Extract the [x, y] coordinate from the center of the cell holding the provided text.  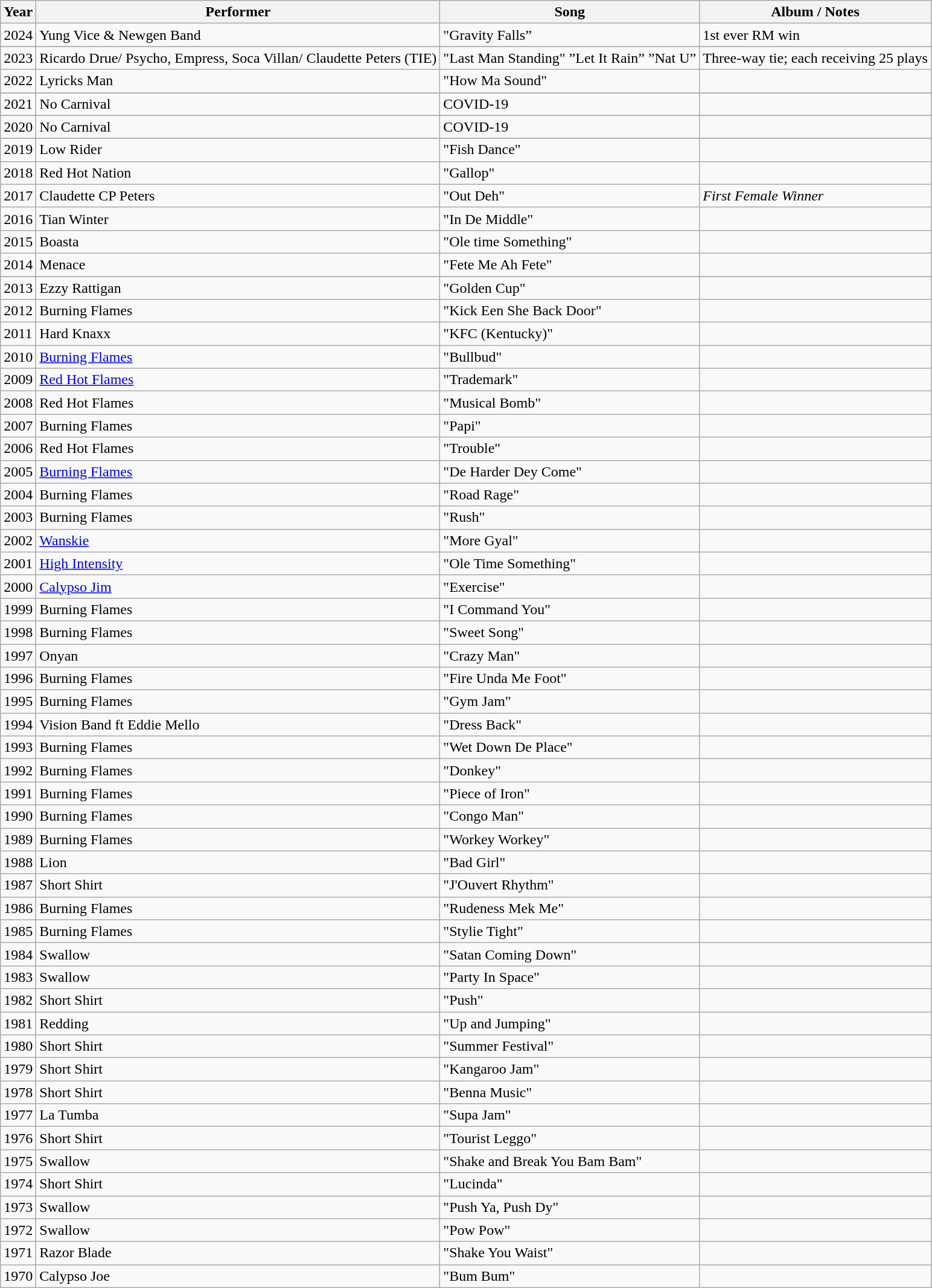
Year [18, 12]
2021 [18, 104]
1990 [18, 816]
1991 [18, 793]
2023 [18, 58]
Album / Notes [815, 12]
"Party In Space" [570, 977]
"Kangaroo Jam" [570, 1069]
1982 [18, 1000]
1988 [18, 862]
High Intensity [238, 563]
1986 [18, 908]
Three-way tie; each receiving 25 plays [815, 58]
"Shake and Break You Bam Bam" [570, 1161]
2011 [18, 334]
2003 [18, 517]
2016 [18, 219]
"Gravity Falls” [570, 35]
"De Harder Dey Come" [570, 472]
"Exercise" [570, 586]
2015 [18, 242]
1977 [18, 1115]
"Out Deh" [570, 196]
"In De Middle" [570, 219]
1970 [18, 1276]
"Workey Workey" [570, 839]
1972 [18, 1230]
1987 [18, 885]
Wanskie [238, 540]
1974 [18, 1184]
"Supa Jam" [570, 1115]
2013 [18, 288]
"Papi" [570, 426]
"J'Ouvert Rhythm" [570, 885]
2002 [18, 540]
"Bad Girl" [570, 862]
Boasta [238, 242]
"Fish Dance" [570, 150]
"Congo Man" [570, 816]
"Piece of Iron" [570, 793]
"Bum Bum" [570, 1276]
Yung Vice & Newgen Band [238, 35]
1978 [18, 1092]
2007 [18, 426]
2024 [18, 35]
Performer [238, 12]
1989 [18, 839]
First Female Winner [815, 196]
1973 [18, 1207]
1999 [18, 609]
"Wet Down De Place" [570, 748]
1985 [18, 931]
Hard Knaxx [238, 334]
1997 [18, 655]
Calypso Joe [238, 1276]
"Golden Cup" [570, 288]
"Push Ya, Push Dy" [570, 1207]
Menace [238, 264]
2017 [18, 196]
Song [570, 12]
Ezzy Rattigan [238, 288]
2004 [18, 495]
1995 [18, 702]
2010 [18, 357]
"Pow Pow" [570, 1230]
"Summer Festival" [570, 1046]
Onyan [238, 655]
Vision Band ft Eddie Mello [238, 725]
La Tumba [238, 1115]
Calypso Jim [238, 586]
2009 [18, 380]
1996 [18, 679]
Ricardo Drue/ Psycho, Empress, Soca Villan/ Claudette Peters (TIE) [238, 58]
"Gallop" [570, 173]
2019 [18, 150]
1980 [18, 1046]
2020 [18, 127]
Redding [238, 1024]
"Sweet Song" [570, 632]
"Up and Jumping" [570, 1024]
"Trademark" [570, 380]
"Tourist Leggo" [570, 1138]
Low Rider [238, 150]
Claudette CP Peters [238, 196]
"Trouble" [570, 449]
1998 [18, 632]
"Musical Bomb" [570, 403]
2014 [18, 264]
1993 [18, 748]
"More Gyal" [570, 540]
2012 [18, 311]
"KFC (Kentucky)" [570, 334]
"Lucinda" [570, 1184]
1976 [18, 1138]
1981 [18, 1024]
1971 [18, 1253]
1st ever RM win [815, 35]
"Last Man Standing" ”Let It Rain” ”Nat U” [570, 58]
1975 [18, 1161]
"I Command You" [570, 609]
Lion [238, 862]
Tian Winter [238, 219]
"Fire Unda Me Foot" [570, 679]
1983 [18, 977]
Red Hot Nation [238, 173]
"Bullbud" [570, 357]
2008 [18, 403]
"Rush" [570, 517]
2005 [18, 472]
Razor Blade [238, 1253]
2006 [18, 449]
"Push" [570, 1000]
1979 [18, 1069]
1994 [18, 725]
"Road Rage" [570, 495]
"Rudeness Mek Me" [570, 908]
"Kick Een She Back Door" [570, 311]
1984 [18, 954]
"How Ma Sound" [570, 81]
"Shake You Waist" [570, 1253]
"Benna Music" [570, 1092]
"Gym Jam" [570, 702]
2000 [18, 586]
Lyricks Man [238, 81]
"Crazy Man" [570, 655]
"Donkey" [570, 771]
2001 [18, 563]
"Dress Back" [570, 725]
"Stylie Tight" [570, 931]
2022 [18, 81]
1992 [18, 771]
"Ole Time Something" [570, 563]
"Satan Coming Down" [570, 954]
"Fete Me Ah Fete" [570, 264]
"Ole time Something" [570, 242]
2018 [18, 173]
